Provide the [X, Y] coordinate of the cell's center where the given text is located.  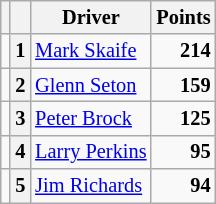
Points [183, 17]
125 [183, 118]
3 [20, 118]
Glenn Seton [90, 85]
4 [20, 152]
214 [183, 51]
Larry Perkins [90, 152]
Peter Brock [90, 118]
Driver [90, 17]
159 [183, 85]
1 [20, 51]
95 [183, 152]
94 [183, 186]
Jim Richards [90, 186]
5 [20, 186]
2 [20, 85]
Mark Skaife [90, 51]
